Determine the (X, Y) coordinate at the center of the cell enclosing the given text.  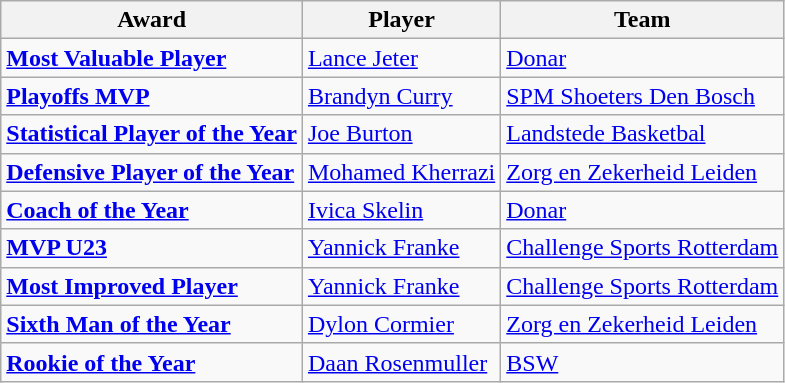
Brandyn Curry (401, 96)
Statistical Player of the Year (152, 134)
Mohamed Kherrazi (401, 172)
Award (152, 20)
Ivica Skelin (401, 210)
Sixth Man of the Year (152, 324)
Dylon Cormier (401, 324)
Player (401, 20)
Most Valuable Player (152, 58)
Daan Rosenmuller (401, 362)
SPM Shoeters Den Bosch (642, 96)
Joe Burton (401, 134)
Playoffs MVP (152, 96)
Rookie of the Year (152, 362)
Most Improved Player (152, 286)
Team (642, 20)
MVP U23 (152, 248)
Lance Jeter (401, 58)
Defensive Player of the Year (152, 172)
BSW (642, 362)
Coach of the Year (152, 210)
Landstede Basketbal (642, 134)
